Detect which cell encompasses the target text, then output its (x, y) center coordinate. 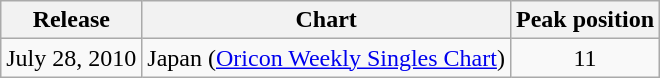
July 28, 2010 (72, 58)
Release (72, 20)
11 (584, 58)
Peak position (584, 20)
Chart (326, 20)
Japan (Oricon Weekly Singles Chart) (326, 58)
